For the text-containing cell, return its midpoint in (X, Y) coordinate format. 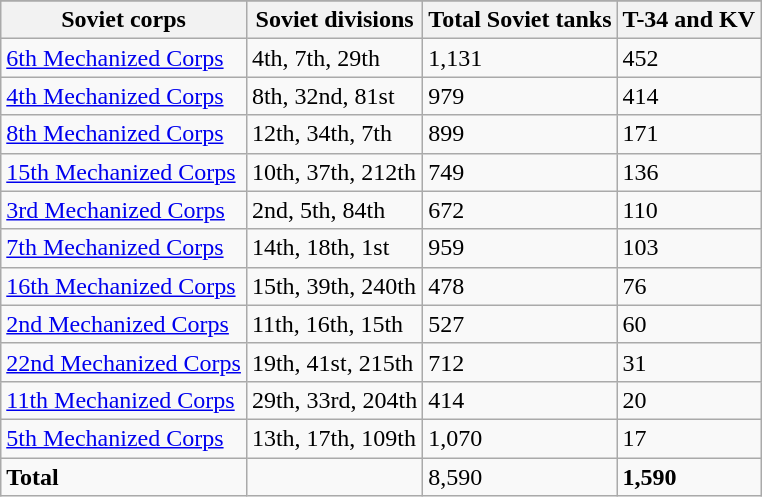
2nd Mechanized Corps (124, 324)
22nd Mechanized Corps (124, 362)
15th, 39th, 240th (334, 286)
110 (689, 210)
3rd Mechanized Corps (124, 210)
8th Mechanized Corps (124, 134)
171 (689, 134)
2nd, 5th, 84th (334, 210)
1,131 (520, 58)
20 (689, 400)
13th, 17th, 109th (334, 438)
1,070 (520, 438)
15th Mechanized Corps (124, 172)
5th Mechanized Corps (124, 438)
Soviet divisions (334, 20)
899 (520, 134)
14th, 18th, 1st (334, 248)
1,590 (689, 477)
11th, 16th, 15th (334, 324)
17 (689, 438)
12th, 34th, 7th (334, 134)
16th Mechanized Corps (124, 286)
527 (520, 324)
712 (520, 362)
749 (520, 172)
Total Soviet tanks (520, 20)
11th Mechanized Corps (124, 400)
29th, 33rd, 204th (334, 400)
136 (689, 172)
76 (689, 286)
6th Mechanized Corps (124, 58)
10th, 37th, 212th (334, 172)
60 (689, 324)
103 (689, 248)
478 (520, 286)
672 (520, 210)
Soviet corps (124, 20)
452 (689, 58)
8th, 32nd, 81st (334, 96)
979 (520, 96)
Total (124, 477)
959 (520, 248)
31 (689, 362)
7th Mechanized Corps (124, 248)
8,590 (520, 477)
T-34 and KV (689, 20)
4th, 7th, 29th (334, 58)
4th Mechanized Corps (124, 96)
19th, 41st, 215th (334, 362)
